Scan for the cell matching the given text and deliver its (X, Y) coordinate at center. 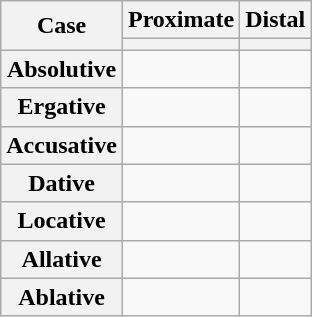
Ergative (62, 107)
Accusative (62, 145)
Case (62, 26)
Absolutive (62, 69)
Proximate (180, 20)
Locative (62, 221)
Distal (276, 20)
Allative (62, 259)
Ablative (62, 297)
Dative (62, 183)
